Identify which cell holds the provided text, then report its (x, y) central coordinate. 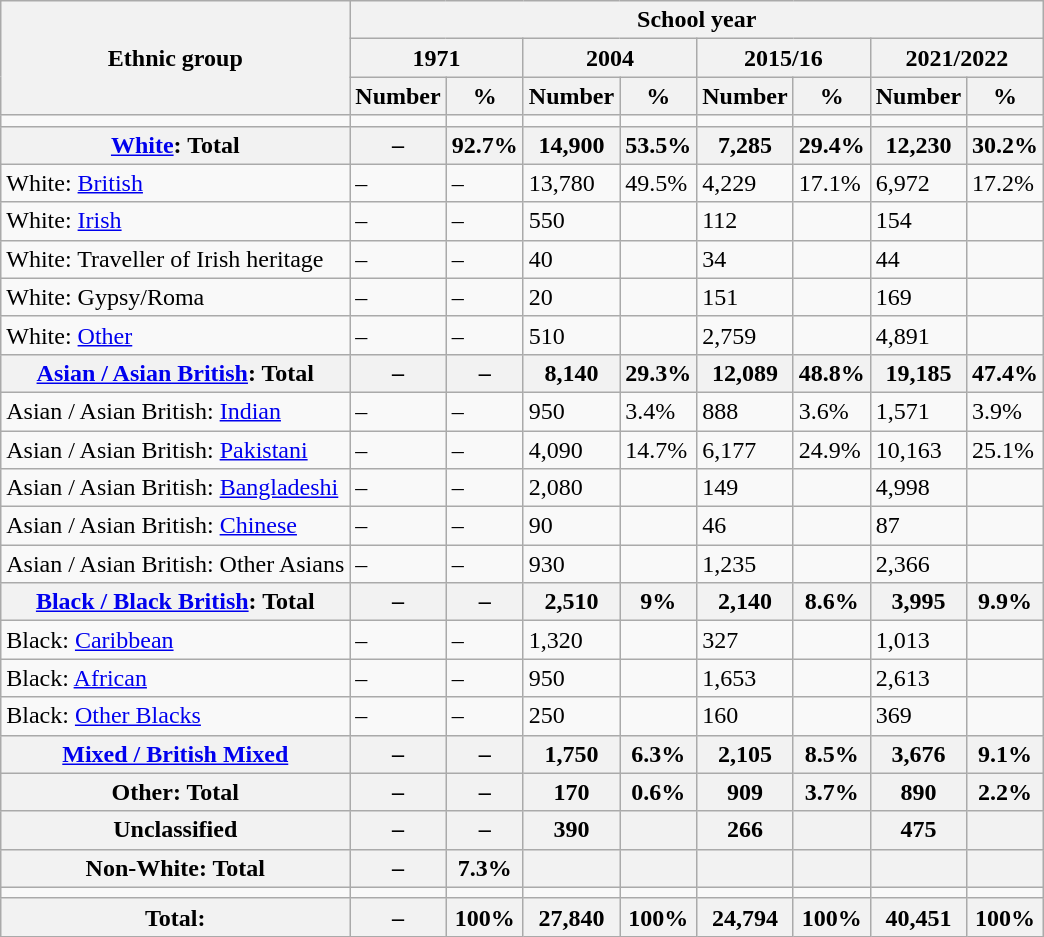
160 (745, 716)
250 (571, 716)
40,451 (918, 917)
White: Traveller of Irish heritage (176, 259)
Asian / Asian British: Indian (176, 411)
2,080 (571, 488)
0.6% (658, 792)
44 (918, 259)
Asian / Asian British: Pakistani (176, 449)
2004 (610, 58)
1,235 (745, 564)
White: British (176, 183)
Asian / Asian British: Chinese (176, 526)
Black: Caribbean (176, 640)
8,140 (571, 373)
46 (745, 526)
Black: Other Blacks (176, 716)
24.9% (832, 449)
8.6% (832, 602)
4,229 (745, 183)
888 (745, 411)
Asian / Asian British: Total (176, 373)
550 (571, 221)
87 (918, 526)
2015/16 (784, 58)
3,995 (918, 602)
24,794 (745, 917)
Mixed / British Mixed (176, 754)
890 (918, 792)
White: Gypsy/Roma (176, 297)
369 (918, 716)
9.9% (1006, 602)
2,105 (745, 754)
170 (571, 792)
3.9% (1006, 411)
7,285 (745, 145)
9% (658, 602)
909 (745, 792)
40 (571, 259)
169 (918, 297)
2,759 (745, 335)
3.4% (658, 411)
19,185 (918, 373)
1,750 (571, 754)
327 (745, 640)
92.7% (484, 145)
White: Irish (176, 221)
2,510 (571, 602)
6,972 (918, 183)
Other: Total (176, 792)
48.8% (832, 373)
3.7% (832, 792)
266 (745, 830)
930 (571, 564)
7.3% (484, 868)
2021/2022 (956, 58)
27,840 (571, 917)
149 (745, 488)
White: Total (176, 145)
3,676 (918, 754)
2,366 (918, 564)
8.5% (832, 754)
Unclassified (176, 830)
17.1% (832, 183)
4,090 (571, 449)
25.1% (1006, 449)
13,780 (571, 183)
1971 (436, 58)
12,089 (745, 373)
9.1% (1006, 754)
Non-White: Total (176, 868)
2,613 (918, 678)
2,140 (745, 602)
Asian / Asian British: Bangladeshi (176, 488)
53.5% (658, 145)
34 (745, 259)
2.2% (1006, 792)
1,320 (571, 640)
112 (745, 221)
90 (571, 526)
510 (571, 335)
12,230 (918, 145)
29.3% (658, 373)
49.5% (658, 183)
154 (918, 221)
4,891 (918, 335)
1,653 (745, 678)
47.4% (1006, 373)
20 (571, 297)
475 (918, 830)
White: Other (176, 335)
Black / Black British: Total (176, 602)
17.2% (1006, 183)
151 (745, 297)
4,998 (918, 488)
Ethnic group (176, 58)
14,900 (571, 145)
390 (571, 830)
Asian / Asian British: Other Asians (176, 564)
1,013 (918, 640)
Total: (176, 917)
6.3% (658, 754)
1,571 (918, 411)
6,177 (745, 449)
30.2% (1006, 145)
Black: African (176, 678)
29.4% (832, 145)
School year (697, 20)
14.7% (658, 449)
10,163 (918, 449)
3.6% (832, 411)
